Determine the (X, Y) coordinate at the center of the cell enclosing the given text.  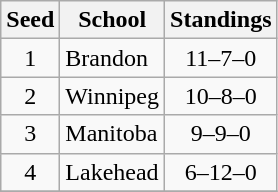
Seed (30, 20)
2 (30, 96)
School (112, 20)
4 (30, 172)
1 (30, 58)
Winnipeg (112, 96)
11–7–0 (221, 58)
6–12–0 (221, 172)
Brandon (112, 58)
Lakehead (112, 172)
3 (30, 134)
9–9–0 (221, 134)
Standings (221, 20)
10–8–0 (221, 96)
Manitoba (112, 134)
